Locate the cell with the specified text and output its [x, y] center coordinate. 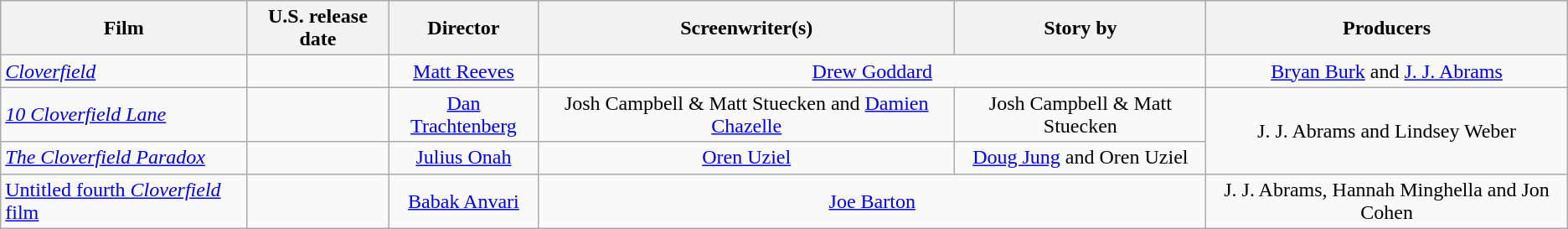
The Cloverfield Paradox [124, 158]
Babak Anvari [463, 201]
10 Cloverfield Lane [124, 114]
Cloverfield [124, 71]
U.S. release date [318, 29]
Josh Campbell & Matt Stuecken [1081, 114]
J. J. Abrams, Hannah Minghella and Jon Cohen [1387, 201]
Story by [1081, 29]
Josh Campbell & Matt Stuecken and Damien Chazelle [747, 114]
Film [124, 29]
Director [463, 29]
Doug Jung and Oren Uziel [1081, 158]
Dan Trachtenberg [463, 114]
Oren Uziel [747, 158]
Bryan Burk and J. J. Abrams [1387, 71]
Matt Reeves [463, 71]
Screenwriter(s) [747, 29]
Joe Barton [873, 201]
Drew Goddard [873, 71]
Untitled fourth Cloverfield film [124, 201]
Julius Onah [463, 158]
Producers [1387, 29]
J. J. Abrams and Lindsey Weber [1387, 131]
